Search for the cell housing the specified text and yield its [X, Y] center coordinate. 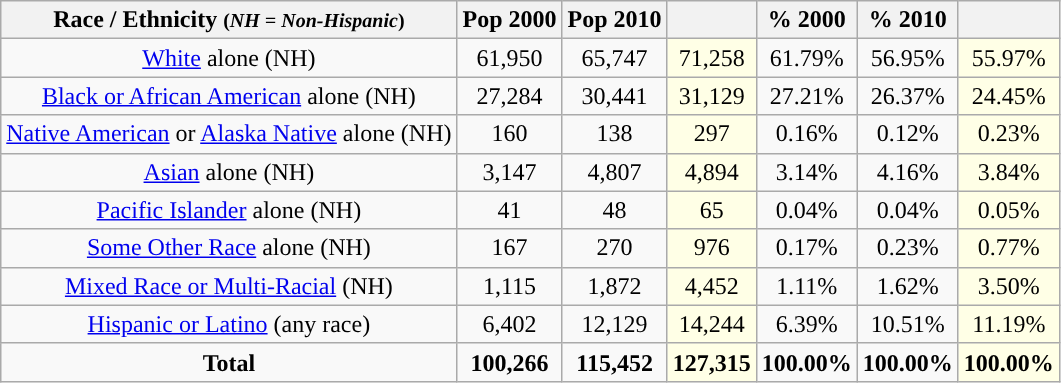
Pacific Islander alone (NH) [229, 210]
3.14% [806, 172]
% 2010 [908, 20]
65 [712, 210]
0.77% [1008, 248]
976 [712, 248]
167 [510, 248]
1,115 [510, 286]
6,402 [510, 324]
56.95% [908, 58]
31,129 [712, 96]
100,266 [510, 362]
Hispanic or Latino (any race) [229, 324]
6.39% [806, 324]
% 2000 [806, 20]
71,258 [712, 58]
11.19% [1008, 324]
0.12% [908, 134]
4.16% [908, 172]
Pop 2010 [614, 20]
12,129 [614, 324]
1.11% [806, 286]
0.16% [806, 134]
270 [614, 248]
27,284 [510, 96]
Black or African American alone (NH) [229, 96]
41 [510, 210]
3,147 [510, 172]
138 [614, 134]
26.37% [908, 96]
4,807 [614, 172]
3.50% [1008, 286]
Asian alone (NH) [229, 172]
4,452 [712, 286]
10.51% [908, 324]
0.05% [1008, 210]
27.21% [806, 96]
3.84% [1008, 172]
297 [712, 134]
30,441 [614, 96]
55.97% [1008, 58]
Mixed Race or Multi-Racial (NH) [229, 286]
Total [229, 362]
1,872 [614, 286]
0.17% [806, 248]
Race / Ethnicity (NH = Non-Hispanic) [229, 20]
160 [510, 134]
Pop 2000 [510, 20]
61,950 [510, 58]
48 [614, 210]
24.45% [1008, 96]
4,894 [712, 172]
61.79% [806, 58]
115,452 [614, 362]
14,244 [712, 324]
Some Other Race alone (NH) [229, 248]
127,315 [712, 362]
65,747 [614, 58]
Native American or Alaska Native alone (NH) [229, 134]
White alone (NH) [229, 58]
1.62% [908, 286]
